Search for the cell housing the specified text and yield its (x, y) center coordinate. 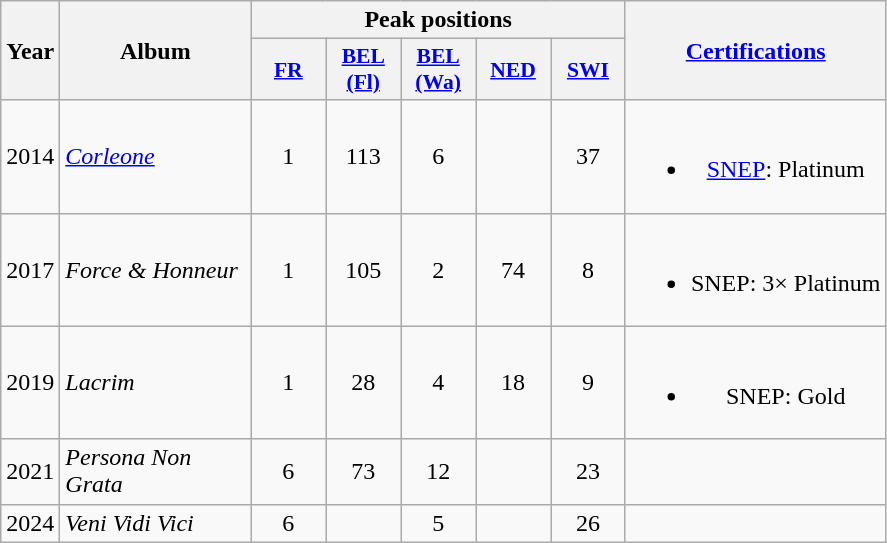
23 (588, 472)
37 (588, 156)
2 (438, 270)
SWI (588, 70)
Album (156, 50)
SNEP: Gold (756, 382)
FR (288, 70)
28 (364, 382)
18 (514, 382)
2014 (30, 156)
SNEP: Platinum (756, 156)
12 (438, 472)
26 (588, 523)
4 (438, 382)
105 (364, 270)
Certifications (756, 50)
SNEP: 3× Platinum (756, 270)
NED (514, 70)
2019 (30, 382)
2021 (30, 472)
5 (438, 523)
73 (364, 472)
Persona Non Grata (156, 472)
BEL (Fl) (364, 70)
2024 (30, 523)
Force & Honneur (156, 270)
113 (364, 156)
9 (588, 382)
Year (30, 50)
2017 (30, 270)
8 (588, 270)
Peak positions (438, 20)
74 (514, 270)
BEL (Wa) (438, 70)
Lacrim (156, 382)
Corleone (156, 156)
Veni Vidi Vici (156, 523)
